For the text-containing cell, return its midpoint in [X, Y] coordinate format. 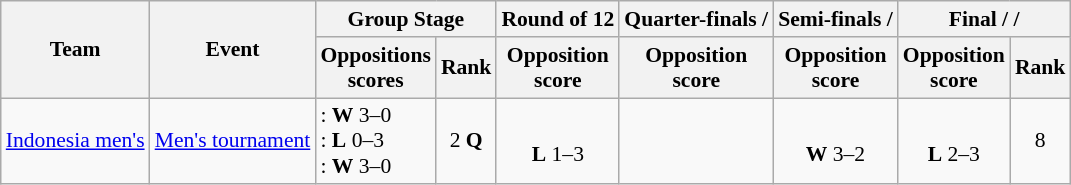
L 2–3 [954, 142]
: W 3–0: L 0–3: W 3–0 [376, 142]
Team [76, 50]
Oppositions scores [376, 68]
Round of 12 [558, 19]
Final / / [984, 19]
Semi-finals / [836, 19]
Group Stage [406, 19]
8 [1040, 142]
2 Q [466, 142]
W 3–2 [836, 142]
Quarter-finals / [696, 19]
L 1–3 [558, 142]
Men's tournament [233, 142]
Event [233, 50]
Indonesia men's [76, 142]
